Pinpoint the cell where the given text exists, returning its [X, Y] midpoint coordinate. 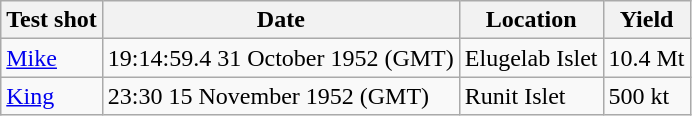
Elugelab Islet [531, 58]
Date [280, 20]
Test shot [52, 20]
Yield [646, 20]
King [52, 96]
23:30 15 November 1952 (GMT) [280, 96]
Runit Islet [531, 96]
Location [531, 20]
19:14:59.4 31 October 1952 (GMT) [280, 58]
10.4 Mt [646, 58]
500 kt [646, 96]
Mike [52, 58]
